Detect which cell encompasses the target text, then output its (x, y) center coordinate. 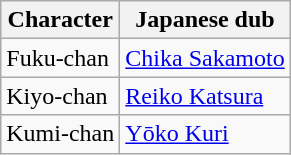
Kiyo-chan (60, 96)
Kumi-chan (60, 134)
Yōko Kuri (205, 134)
Japanese dub (205, 20)
Character (60, 20)
Reiko Katsura (205, 96)
Fuku-chan (60, 58)
Chika Sakamoto (205, 58)
